Output the (X, Y) coordinate of the center of the cell containing the given text.  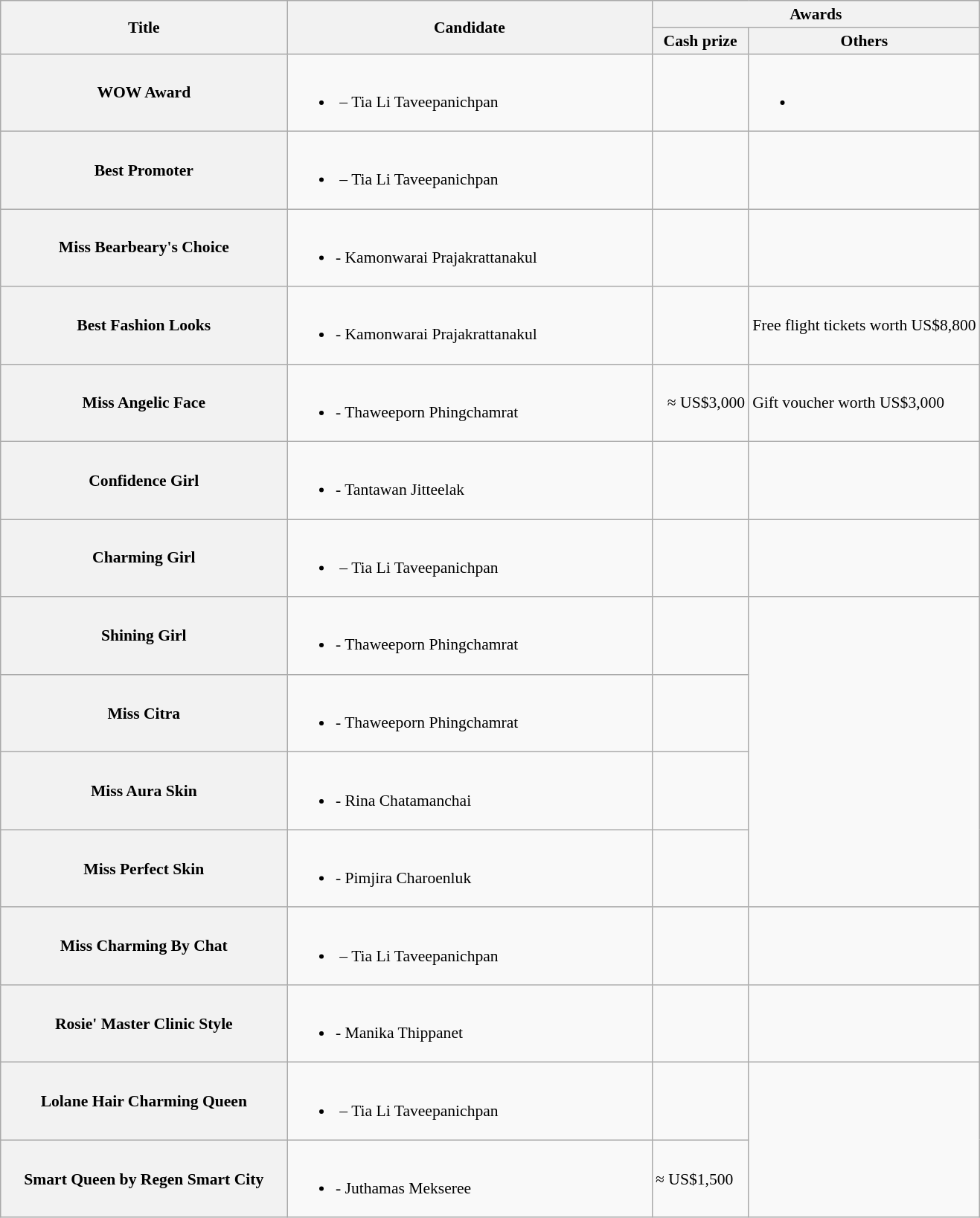
Shining Girl (144, 635)
≈ US$3,000 (700, 403)
WOW Award (144, 92)
≈ US$1,500 (700, 1179)
Confidence Girl (144, 481)
Miss Bearbeary's Choice (144, 248)
Charming Girl (144, 558)
Gift voucher worth US$3,000 (864, 403)
Cash prize (700, 41)
Best Fashion Looks (144, 325)
Free flight tickets worth US$8,800 (864, 325)
- Rina Chatamanchai (470, 791)
Smart Queen by Regen Smart City (144, 1179)
Awards (816, 14)
Miss Perfect Skin (144, 868)
Title (144, 27)
Rosie' Master Clinic Style (144, 1024)
Miss Charming By Chat (144, 946)
- Manika Thippanet (470, 1024)
Miss Angelic Face (144, 403)
Others (864, 41)
- Juthamas Mekseree (470, 1179)
- Tantawan Jitteelak (470, 481)
- Pimjira Charoenluk (470, 868)
Lolane Hair Charming Queen (144, 1101)
Candidate (470, 27)
Miss Aura Skin (144, 791)
Best Promoter (144, 170)
Miss Citra (144, 714)
